Search for the cell housing the specified text and yield its [X, Y] center coordinate. 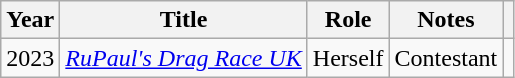
RuPaul's Drag Race UK [184, 58]
Notes [446, 20]
Title [184, 20]
Contestant [446, 58]
Role [348, 20]
2023 [30, 58]
Year [30, 20]
Herself [348, 58]
